Return (x, y) of the center of cell containing provided text 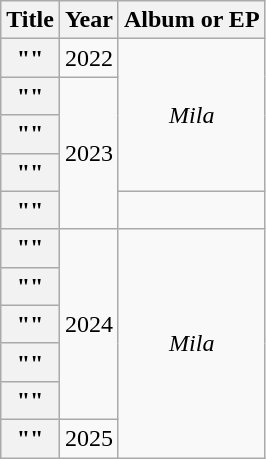
2023 (88, 153)
Title (30, 20)
2022 (88, 58)
2024 (88, 324)
Album or EP (192, 20)
2025 (88, 438)
Year (88, 20)
